Find where the given text appears and provide that cell's center as [X, Y] coordinate. 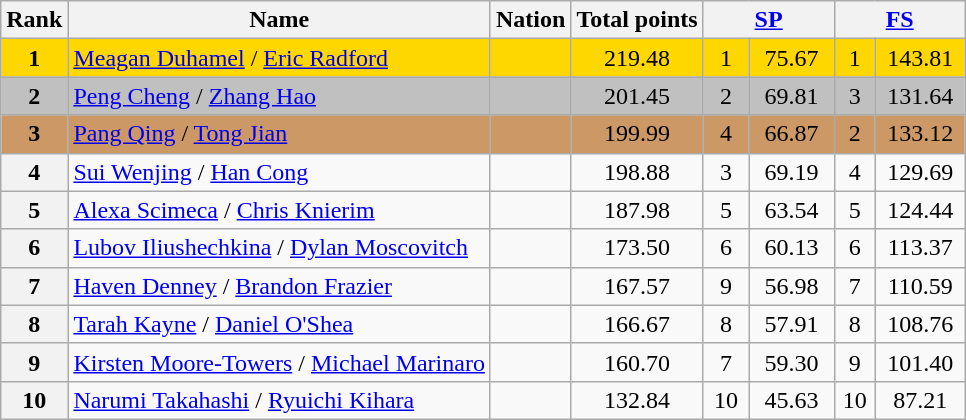
219.48 [637, 58]
110.59 [920, 286]
143.81 [920, 58]
Narumi Takahashi / Ryuichi Kihara [280, 400]
131.64 [920, 96]
Rank [34, 20]
Peng Cheng / Zhang Hao [280, 96]
60.13 [792, 248]
Total points [637, 20]
Sui Wenjing / Han Cong [280, 172]
63.54 [792, 210]
69.81 [792, 96]
133.12 [920, 134]
Kirsten Moore-Towers / Michael Marinaro [280, 362]
59.30 [792, 362]
66.87 [792, 134]
56.98 [792, 286]
124.44 [920, 210]
132.84 [637, 400]
173.50 [637, 248]
Alexa Scimeca / Chris Knierim [280, 210]
108.76 [920, 324]
167.57 [637, 286]
160.70 [637, 362]
Meagan Duhamel / Eric Radford [280, 58]
Haven Denney / Brandon Frazier [280, 286]
113.37 [920, 248]
Name [280, 20]
Lubov Iliushechkina / Dylan Moscovitch [280, 248]
SP [768, 20]
198.88 [637, 172]
166.67 [637, 324]
Pang Qing / Tong Jian [280, 134]
201.45 [637, 96]
69.19 [792, 172]
187.98 [637, 210]
57.91 [792, 324]
101.40 [920, 362]
Nation [530, 20]
75.67 [792, 58]
199.99 [637, 134]
FS [900, 20]
45.63 [792, 400]
87.21 [920, 400]
129.69 [920, 172]
Tarah Kayne / Daniel O'Shea [280, 324]
